Return [x, y] of the center of cell containing provided text 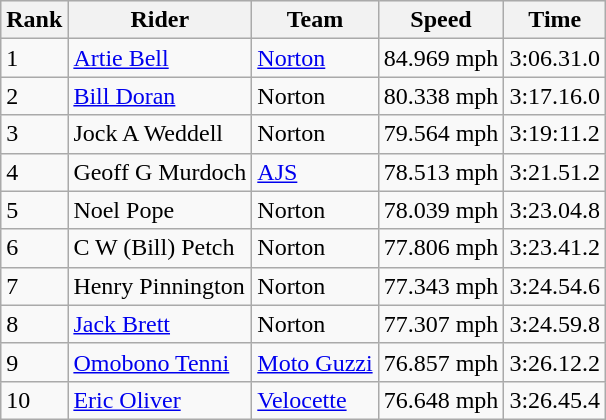
Moto Guzzi [315, 362]
77.307 mph [441, 324]
84.969 mph [441, 58]
3:17.16.0 [555, 96]
78.513 mph [441, 172]
Omobono Tenni [160, 362]
Henry Pinnington [160, 286]
Geoff G Murdoch [160, 172]
Speed [441, 20]
Rider [160, 20]
3 [34, 134]
Artie Bell [160, 58]
Jock A Weddell [160, 134]
3:19:11.2 [555, 134]
Noel Pope [160, 210]
5 [34, 210]
Eric Oliver [160, 400]
76.857 mph [441, 362]
2 [34, 96]
Time [555, 20]
76.648 mph [441, 400]
6 [34, 248]
8 [34, 324]
3:24.54.6 [555, 286]
3:21.51.2 [555, 172]
3:06.31.0 [555, 58]
10 [34, 400]
3:26.45.4 [555, 400]
3:23.04.8 [555, 210]
1 [34, 58]
77.806 mph [441, 248]
Velocette [315, 400]
9 [34, 362]
80.338 mph [441, 96]
3:26.12.2 [555, 362]
3:24.59.8 [555, 324]
C W (Bill) Petch [160, 248]
AJS [315, 172]
77.343 mph [441, 286]
7 [34, 286]
Team [315, 20]
79.564 mph [441, 134]
3:23.41.2 [555, 248]
Rank [34, 20]
4 [34, 172]
78.039 mph [441, 210]
Bill Doran [160, 96]
Jack Brett [160, 324]
